Search for the cell housing the specified text and yield its (X, Y) center coordinate. 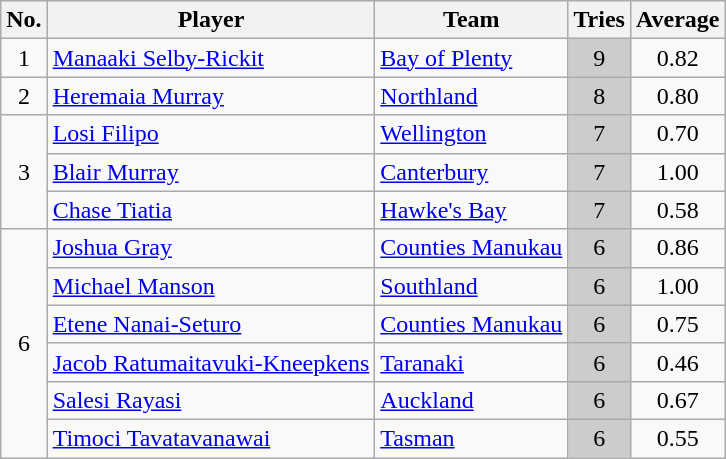
Manaaki Selby-Rickit (211, 58)
0.82 (678, 58)
Bay of Plenty (472, 58)
Timoci Tavatavanawai (211, 438)
0.80 (678, 96)
Tries (600, 20)
Losi Filipo (211, 134)
0.58 (678, 210)
3 (24, 172)
No. (24, 20)
8 (600, 96)
0.55 (678, 438)
0.86 (678, 248)
Hawke's Bay (472, 210)
Heremaia Murray (211, 96)
0.70 (678, 134)
Blair Murray (211, 172)
Southland (472, 286)
Canterbury (472, 172)
0.46 (678, 362)
1 (24, 58)
Michael Manson (211, 286)
Joshua Gray (211, 248)
Chase Tiatia (211, 210)
Average (678, 20)
Northland (472, 96)
Player (211, 20)
Taranaki (472, 362)
Team (472, 20)
2 (24, 96)
Tasman (472, 438)
0.75 (678, 324)
Wellington (472, 134)
Salesi Rayasi (211, 400)
Auckland (472, 400)
Etene Nanai-Seturo (211, 324)
Jacob Ratumaitavuki-Kneepkens (211, 362)
0.67 (678, 400)
9 (600, 58)
